Return the [X, Y] coordinate for the center point of the cell that contains the specified text.  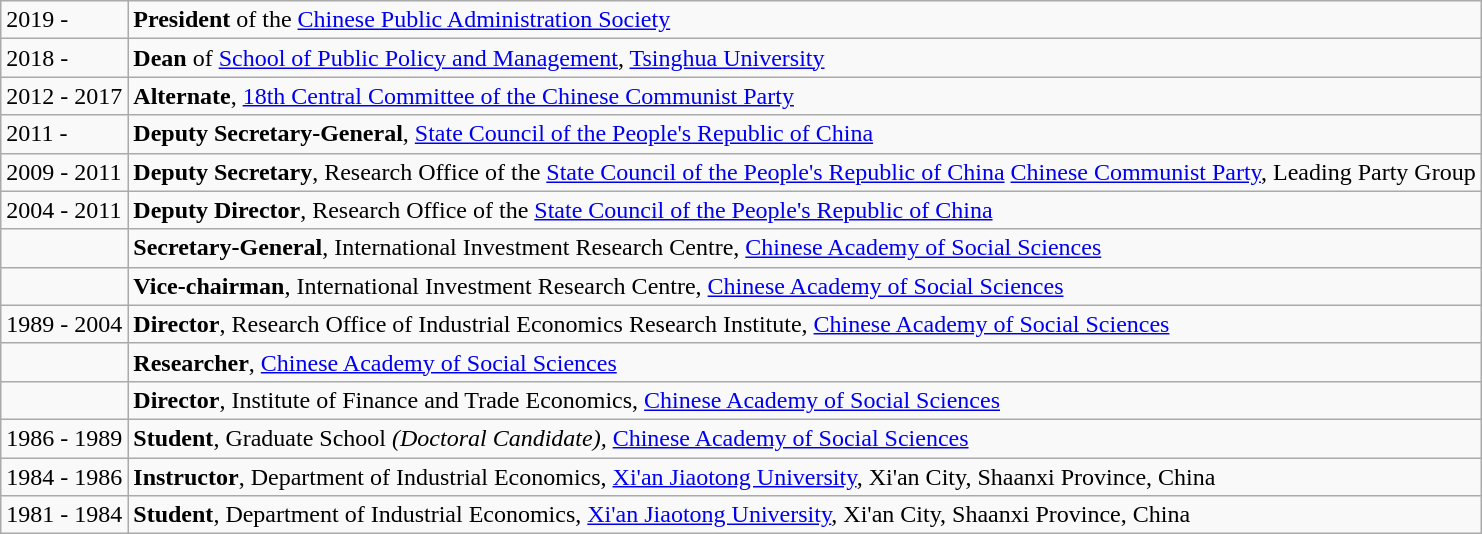
Student, Graduate School (Doctoral Candidate), Chinese Academy of Social Sciences [804, 438]
1986 - 1989 [64, 438]
Secretary-General, International Investment Research Centre, Chinese Academy of Social Sciences [804, 248]
Deputy Secretary-General, State Council of the People's Republic of China [804, 134]
Director, Research Office of Industrial Economics Research Institute, Chinese Academy of Social Sciences [804, 324]
Deputy Secretary, Research Office of the State Council of the People's Republic of China Chinese Communist Party, Leading Party Group [804, 172]
Student, Department of Industrial Economics, Xi'an Jiaotong University, Xi'an City, Shaanxi Province, China [804, 515]
1989 - 2004 [64, 324]
Researcher, Chinese Academy of Social Sciences [804, 362]
2018 - [64, 58]
2004 - 2011 [64, 210]
2011 - [64, 134]
Instructor, Department of Industrial Economics, Xi'an Jiaotong University, Xi'an City, Shaanxi Province, China [804, 477]
Director, Institute of Finance and Trade Economics, Chinese Academy of Social Sciences [804, 400]
2012 - 2017 [64, 96]
Dean of School of Public Policy and Management, Tsinghua University [804, 58]
Deputy Director, Research Office of the State Council of the People's Republic of China [804, 210]
1984 - 1986 [64, 477]
Vice-chairman, International Investment Research Centre, Chinese Academy of Social Sciences [804, 286]
1981 - 1984 [64, 515]
2019 - [64, 20]
Alternate, 18th Central Committee of the Chinese Communist Party [804, 96]
President of the Chinese Public Administration Society [804, 20]
2009 - 2011 [64, 172]
